Find where the given text appears and provide that cell's center as (X, Y) coordinate. 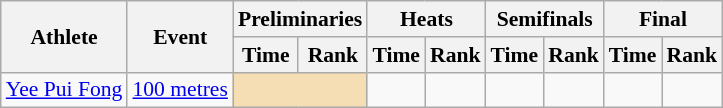
Event (180, 36)
Preliminaries (300, 19)
Yee Pui Fong (64, 90)
Final (663, 19)
Heats (426, 19)
100 metres (180, 90)
Semifinals (545, 19)
Athlete (64, 36)
